Find where the given text appears and provide that cell's center as (x, y) coordinate. 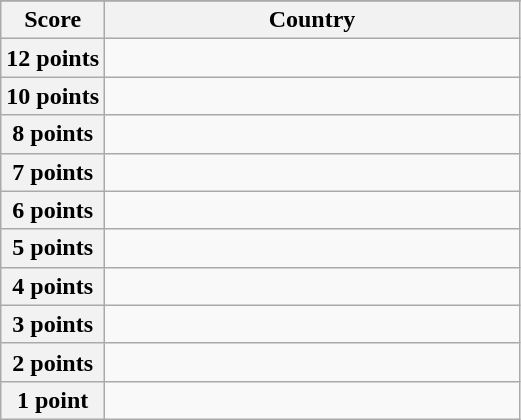
2 points (53, 362)
10 points (53, 96)
7 points (53, 172)
4 points (53, 286)
6 points (53, 210)
Country (312, 20)
5 points (53, 248)
12 points (53, 58)
1 point (53, 400)
3 points (53, 324)
Score (53, 20)
8 points (53, 134)
